Search for the cell housing the specified text and yield its (X, Y) center coordinate. 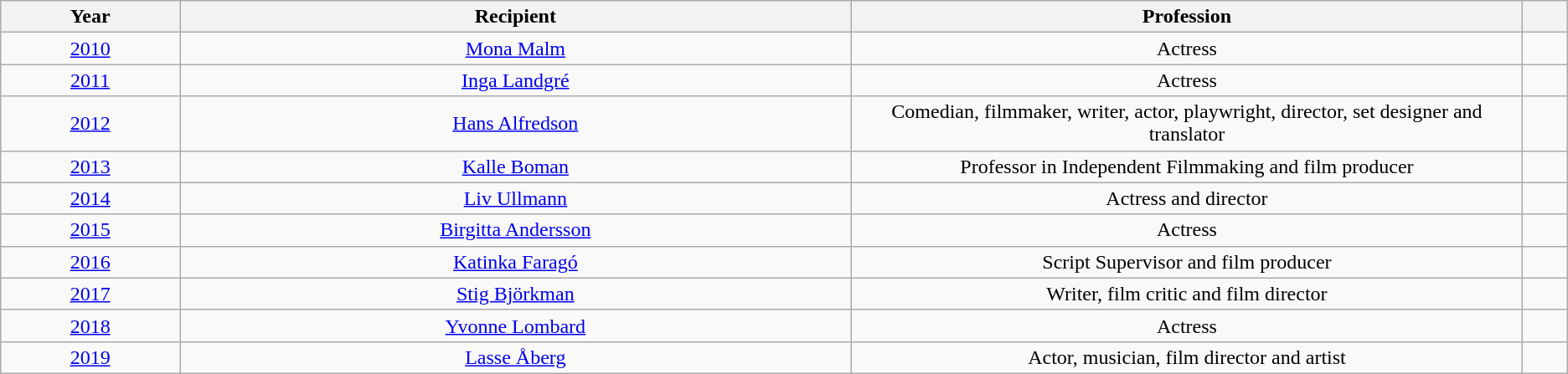
Comedian, filmmaker, writer, actor, playwright, director, set designer and translator (1187, 124)
Actress and director (1187, 198)
2011 (90, 80)
Kalle Boman (515, 167)
Birgitta Andersson (515, 230)
2017 (90, 294)
Actor, musician, film director and artist (1187, 357)
Script Supervisor and film producer (1187, 262)
Mona Malm (515, 49)
Professor in Independent Filmmaking and film producer (1187, 167)
2018 (90, 325)
Yvonne Lombard (515, 325)
Katinka Faragó (515, 262)
2013 (90, 167)
Lasse Åberg (515, 357)
2010 (90, 49)
Inga Landgré (515, 80)
Stig Björkman (515, 294)
Year (90, 17)
2019 (90, 357)
2014 (90, 198)
2012 (90, 124)
2015 (90, 230)
Writer, film critic and film director (1187, 294)
Hans Alfredson (515, 124)
Profession (1187, 17)
2016 (90, 262)
Recipient (515, 17)
Liv Ullmann (515, 198)
